Search for the cell housing the specified text and yield its [X, Y] center coordinate. 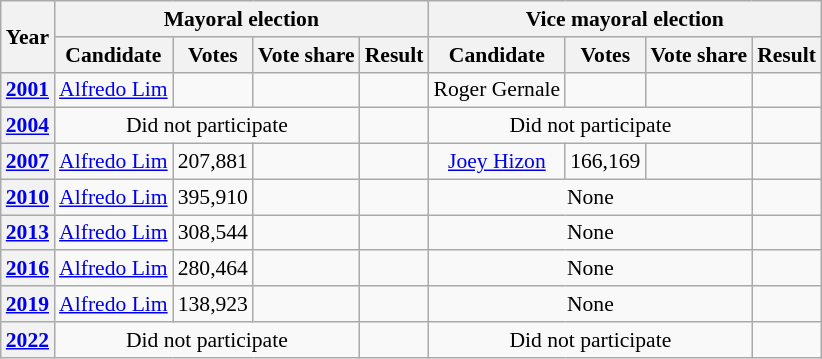
2022 [28, 340]
2007 [28, 162]
207,881 [213, 162]
308,544 [213, 233]
Year [28, 36]
2013 [28, 233]
2016 [28, 269]
395,910 [213, 197]
2010 [28, 197]
280,464 [213, 269]
Vice mayoral election [625, 19]
2001 [28, 90]
2019 [28, 304]
Mayoral election [242, 19]
Joey Hizon [498, 162]
166,169 [605, 162]
2004 [28, 126]
Roger Gernale [498, 90]
138,923 [213, 304]
